Determine the (x, y) coordinate at the center of the cell enclosing the given text.  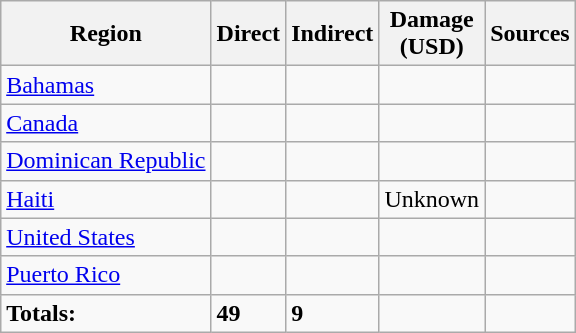
Direct (248, 34)
Totals: (106, 313)
Haiti (106, 199)
Indirect (332, 34)
Sources (530, 34)
Puerto Rico (106, 275)
9 (332, 313)
United States (106, 237)
49 (248, 313)
Dominican Republic (106, 161)
Unknown (432, 199)
Damage(USD) (432, 34)
Bahamas (106, 85)
Canada (106, 123)
Region (106, 34)
